Locate the cell with the specified text and output its (x, y) center coordinate. 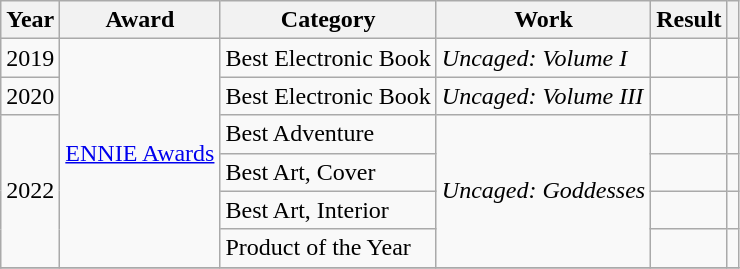
Best Adventure (328, 134)
Uncaged: Volume I (543, 58)
Uncaged: Goddesses (543, 191)
Category (328, 20)
Result (689, 20)
Uncaged: Volume III (543, 96)
Year (30, 20)
Best Art, Cover (328, 172)
Award (140, 20)
2022 (30, 191)
Work (543, 20)
Product of the Year (328, 248)
Best Art, Interior (328, 210)
2019 (30, 58)
ENNIE Awards (140, 153)
2020 (30, 96)
